Return (X, Y) of the center of cell containing provided text 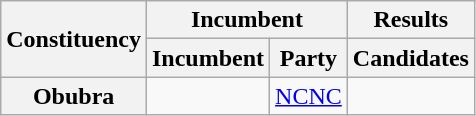
Constituency (74, 39)
Obubra (74, 96)
Candidates (410, 58)
Results (410, 20)
NCNC (309, 96)
Party (309, 58)
